Output the (x, y) coordinate of the center of the cell containing the given text.  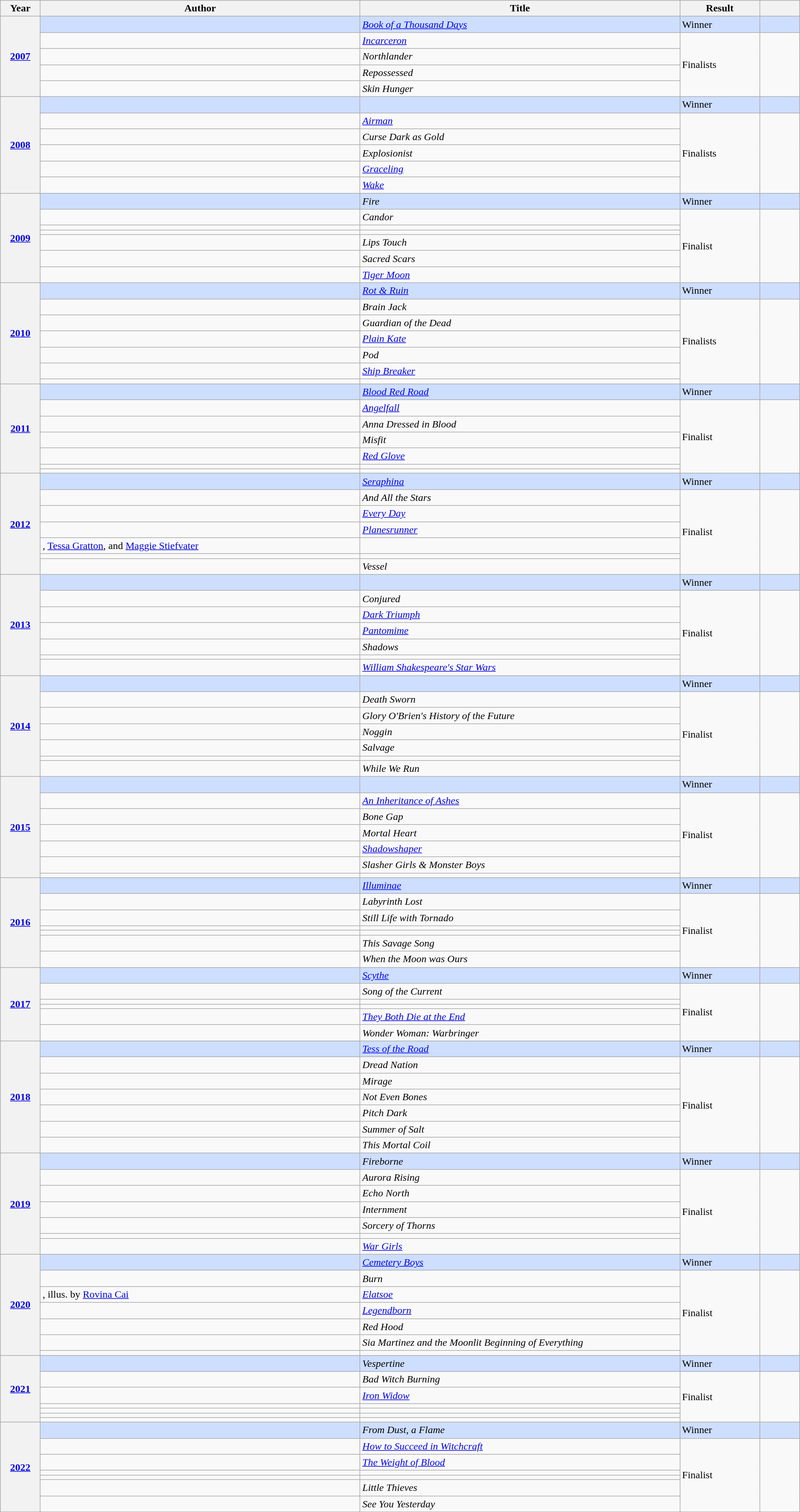
Airman (520, 121)
War Girls (520, 1246)
Death Sworn (520, 700)
Blood Red Road (520, 392)
2012 (20, 524)
This Mortal Coil (520, 1145)
Tiger Moon (520, 275)
Red Glove (520, 456)
Salvage (520, 748)
Anna Dressed in Blood (520, 424)
Angelfall (520, 408)
Glory O'Brien's History of the Future (520, 716)
Shadowshaper (520, 849)
The Weight of Blood (520, 1462)
, illus. by Rovina Cai (200, 1294)
Result (720, 8)
Pitch Dark (520, 1113)
Bad Witch Burning (520, 1379)
How to Succeed in Witchcraft (520, 1446)
Plain Kate (520, 339)
2008 (20, 145)
Rot & Ruin (520, 291)
Brain Jack (520, 307)
2010 (20, 333)
An Inheritance of Ashes (520, 801)
Candor (520, 217)
Mirage (520, 1081)
Cemetery Boys (520, 1262)
Noggin (520, 732)
Bone Gap (520, 817)
Aurora Rising (520, 1177)
Planesrunner (520, 530)
Misfit (520, 440)
Incarceron (520, 41)
Elatsoe (520, 1294)
Wonder Woman: Warbringer (520, 1033)
Guardian of the Dead (520, 323)
, Tessa Gratton, and Maggie Stiefvater (200, 546)
Labyrinth Lost (520, 902)
2016 (20, 922)
Year (20, 8)
Mortal Heart (520, 833)
Tess of the Road (520, 1049)
2013 (20, 625)
Explosionist (520, 153)
Dark Triumph (520, 614)
Illuminae (520, 886)
Sacred Scars (520, 259)
And All the Stars (520, 498)
Internment (520, 1209)
Sorcery of Thorns (520, 1225)
2019 (20, 1204)
2011 (20, 428)
Vessel (520, 566)
Northlander (520, 57)
Slasher Girls & Monster Boys (520, 865)
2015 (20, 827)
Curse Dark as Gold (520, 137)
Skin Hunger (520, 89)
Ship Breaker (520, 371)
2018 (20, 1097)
Author (200, 8)
2017 (20, 1004)
Conjured (520, 598)
Fire (520, 201)
Little Thieves (520, 1488)
Every Day (520, 514)
Pod (520, 355)
Dread Nation (520, 1065)
They Both Die at the End (520, 1017)
While We Run (520, 768)
Red Hood (520, 1326)
Shadows (520, 647)
Summer of Salt (520, 1129)
When the Moon was Ours (520, 959)
Pantomime (520, 630)
Repossessed (520, 73)
Fireborne (520, 1161)
Seraphina (520, 481)
From Dust, a Flame (520, 1430)
Wake (520, 185)
Song of the Current (520, 991)
See You Yesterday (520, 1504)
Burn (520, 1278)
William Shakespeare's Star Wars (520, 668)
2007 (20, 57)
Still Life with Tornado (520, 918)
2014 (20, 726)
This Savage Song (520, 943)
2022 (20, 1467)
Book of a Thousand Days (520, 24)
Vespertine (520, 1363)
Iron Widow (520, 1396)
Echo North (520, 1193)
Graceling (520, 169)
Lips Touch (520, 243)
2009 (20, 238)
2021 (20, 1389)
Legendborn (520, 1310)
Sia Martinez and the Moonlit Beginning of Everything (520, 1343)
Not Even Bones (520, 1097)
Title (520, 8)
2020 (20, 1305)
Scythe (520, 975)
